Pinpoint the cell where the given text exists, returning its [x, y] midpoint coordinate. 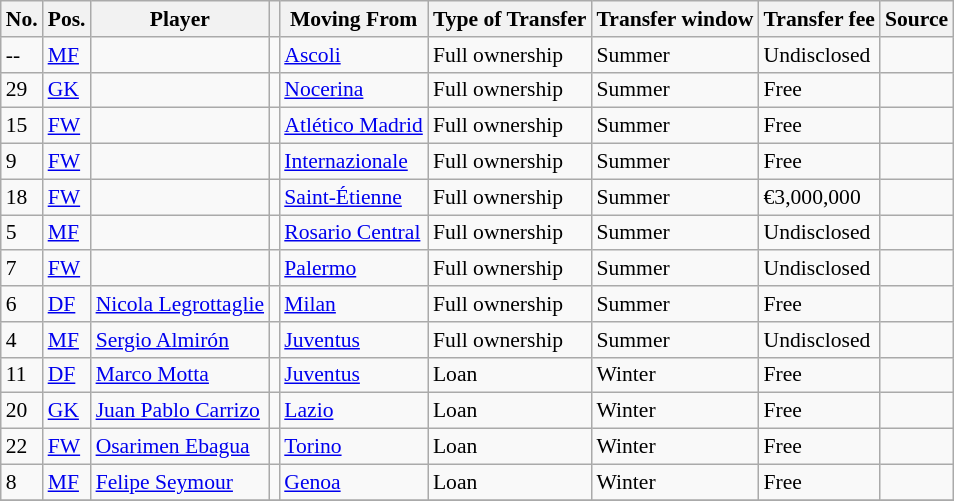
Lazio [354, 411]
4 [22, 340]
Transfer window [674, 19]
Ascoli [354, 55]
-- [22, 55]
Moving From [354, 19]
8 [22, 482]
11 [22, 375]
Nocerina [354, 90]
Rosario Central [354, 233]
Osarimen Ebagua [180, 447]
Saint-Étienne [354, 197]
22 [22, 447]
€3,000,000 [820, 197]
Source [916, 19]
Palermo [354, 269]
Transfer fee [820, 19]
18 [22, 197]
15 [22, 126]
Felipe Seymour [180, 482]
No. [22, 19]
7 [22, 269]
Juan Pablo Carrizo [180, 411]
Pos. [67, 19]
20 [22, 411]
5 [22, 233]
Atlético Madrid [354, 126]
6 [22, 304]
Marco Motta [180, 375]
Sergio Almirón [180, 340]
Player [180, 19]
9 [22, 162]
Milan [354, 304]
Torino [354, 447]
Internazionale [354, 162]
Type of Transfer [510, 19]
Nicola Legrottaglie [180, 304]
29 [22, 90]
Genoa [354, 482]
